Scan for the cell matching the given text and deliver its [X, Y] coordinate at center. 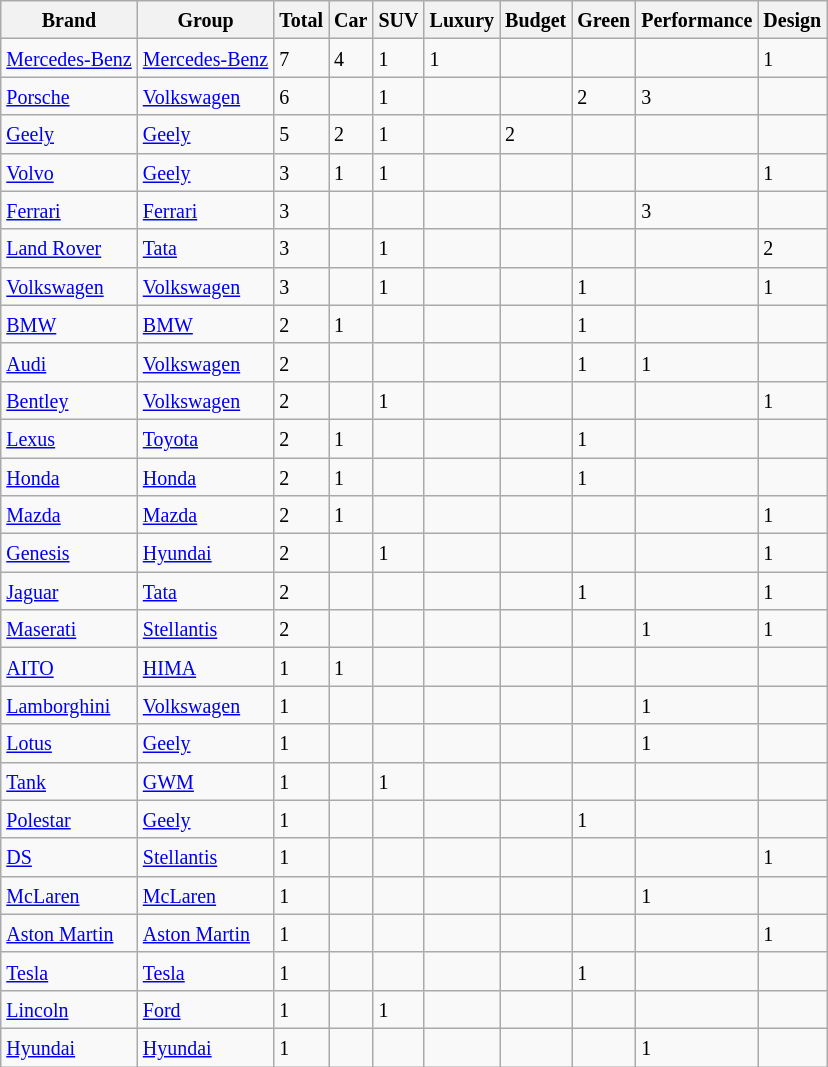
AITO [70, 667]
Lexus [70, 438]
5 [302, 134]
7 [302, 58]
Lotus [70, 743]
Toyota [206, 438]
4 [351, 58]
Lincoln [70, 1009]
Green [604, 20]
Genesis [70, 553]
Ford [206, 1009]
Volvo [70, 172]
Design [792, 20]
Tank [70, 781]
Budget [536, 20]
Maserati [70, 629]
Porsche [70, 96]
DS [70, 857]
HIMA [206, 667]
Lamborghini [70, 705]
SUV [398, 20]
Land Rover [70, 248]
Group [206, 20]
Polestar [70, 819]
Audi [70, 362]
GWM [206, 781]
Luxury [462, 20]
Brand [70, 20]
Jaguar [70, 591]
Total [302, 20]
Bentley [70, 400]
6 [302, 96]
Performance [697, 20]
Car [351, 20]
